Find where the given text appears and provide that cell's center as [x, y] coordinate. 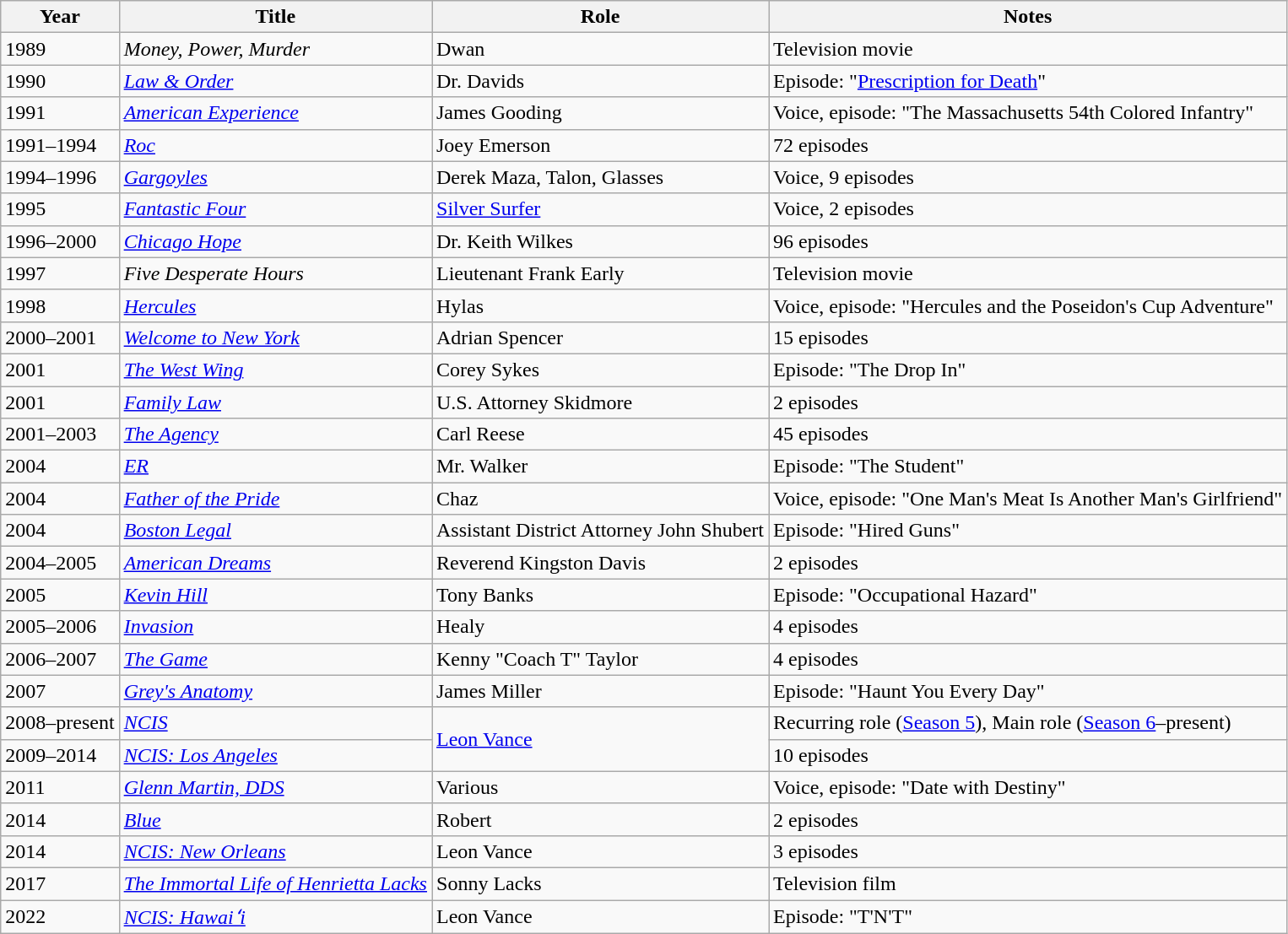
Hercules [275, 305]
2008–present [60, 723]
American Dreams [275, 563]
Title [275, 17]
Episode: "Hired Guns" [1028, 531]
Episode: "Prescription for Death" [1028, 81]
Glenn Martin, DDS [275, 787]
Dwan [601, 49]
Derek Maza, Talon, Glasses [601, 177]
The Agency [275, 435]
Dr. Keith Wilkes [601, 241]
Adrian Spencer [601, 337]
Dr. Davids [601, 81]
1989 [60, 49]
Episode: "T'N'T" [1028, 916]
Family Law [275, 402]
Voice, episode: "Hercules and the Poseidon's Cup Adventure" [1028, 305]
Kevin Hill [275, 595]
Hylas [601, 305]
Chaz [601, 499]
Role [601, 17]
2005–2006 [60, 627]
Voice, 2 episodes [1028, 209]
96 episodes [1028, 241]
ER [275, 467]
2007 [60, 691]
Episode: "Occupational Hazard" [1028, 595]
1994–1996 [60, 177]
The Immortal Life of Henrietta Lacks [275, 883]
The West Wing [275, 370]
Healy [601, 627]
James Gooding [601, 113]
Sonny Lacks [601, 883]
NCIS: Los Angeles [275, 755]
Television film [1028, 883]
Grey's Anatomy [275, 691]
2000–2001 [60, 337]
1991–1994 [60, 145]
Robert [601, 819]
Recurring role (Season 5), Main role (Season 6–present) [1028, 723]
The Game [275, 659]
10 episodes [1028, 755]
Fantastic Four [275, 209]
Mr. Walker [601, 467]
NCIS [275, 723]
2004–2005 [60, 563]
15 episodes [1028, 337]
Voice, episode: "The Massachusetts 54th Colored Infantry" [1028, 113]
Boston Legal [275, 531]
Reverend Kingston Davis [601, 563]
Voice, episode: "Date with Destiny" [1028, 787]
Law & Order [275, 81]
Silver Surfer [601, 209]
Episode: "The Drop In" [1028, 370]
2005 [60, 595]
Lieutenant Frank Early [601, 273]
45 episodes [1028, 435]
Episode: "Haunt You Every Day" [1028, 691]
1990 [60, 81]
2006–2007 [60, 659]
American Experience [275, 113]
Year [60, 17]
Blue [275, 819]
Gargoyles [275, 177]
Money, Power, Murder [275, 49]
James Miller [601, 691]
2009–2014 [60, 755]
Kenny "Coach T" Taylor [601, 659]
Roc [275, 145]
2017 [60, 883]
Joey Emerson [601, 145]
Various [601, 787]
2001–2003 [60, 435]
NCIS: New Orleans [275, 851]
Welcome to New York [275, 337]
Voice, episode: "One Man's Meat Is Another Man's Girlfriend" [1028, 499]
NCIS: Hawaiʻi [275, 916]
1996–2000 [60, 241]
Chicago Hope [275, 241]
Assistant District Attorney John Shubert [601, 531]
Invasion [275, 627]
Corey Sykes [601, 370]
U.S. Attorney Skidmore [601, 402]
Voice, 9 episodes [1028, 177]
1997 [60, 273]
Tony Banks [601, 595]
Episode: "The Student" [1028, 467]
1995 [60, 209]
Father of the Pride [275, 499]
2022 [60, 916]
Notes [1028, 17]
Carl Reese [601, 435]
3 episodes [1028, 851]
72 episodes [1028, 145]
1991 [60, 113]
2011 [60, 787]
Five Desperate Hours [275, 273]
1998 [60, 305]
